Determine the [X, Y] coordinate at the center of the cell enclosing the given text.  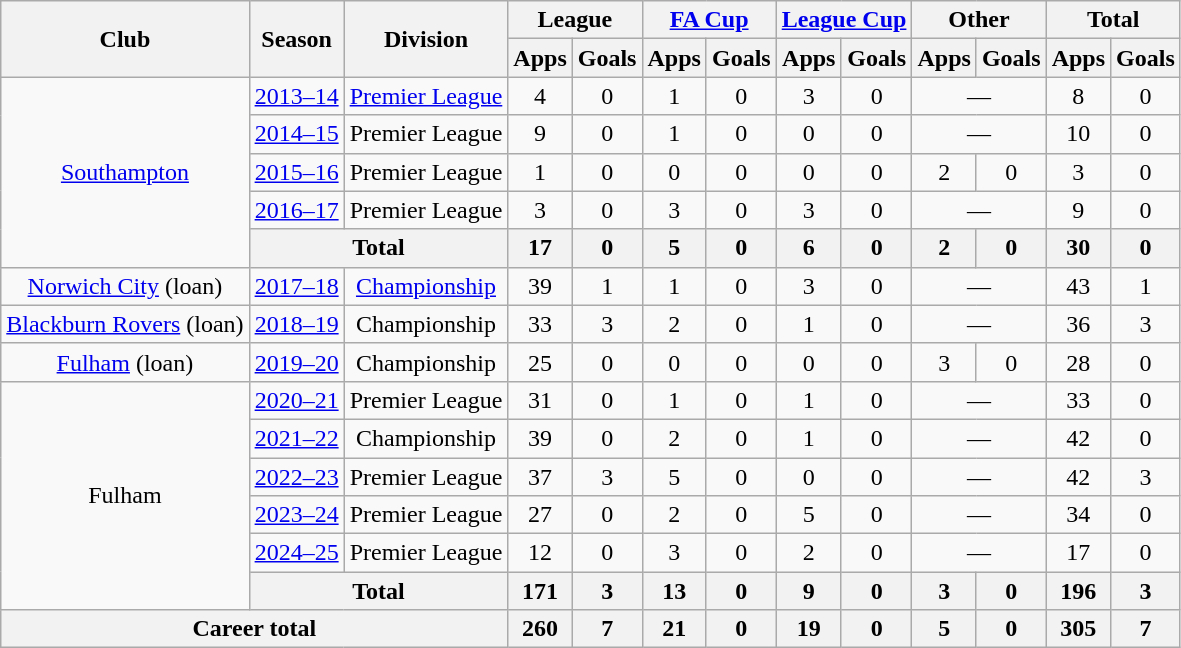
2020–21 [296, 400]
305 [1078, 629]
4 [540, 96]
196 [1078, 591]
10 [1078, 134]
6 [808, 248]
43 [1078, 286]
2024–25 [296, 553]
31 [540, 400]
2023–24 [296, 515]
27 [540, 515]
12 [540, 553]
28 [1078, 362]
21 [674, 629]
Season [296, 39]
League Cup [844, 20]
2016–17 [296, 210]
260 [540, 629]
2022–23 [296, 477]
34 [1078, 515]
25 [540, 362]
Blackburn Rovers (loan) [125, 324]
Southampton [125, 172]
Other [979, 20]
Club [125, 39]
171 [540, 591]
League [575, 20]
Division [426, 39]
30 [1078, 248]
2018–19 [296, 324]
Career total [254, 629]
8 [1078, 96]
2021–22 [296, 438]
36 [1078, 324]
37 [540, 477]
Norwich City (loan) [125, 286]
13 [674, 591]
FA Cup [709, 20]
Fulham [125, 495]
Fulham (loan) [125, 362]
2017–18 [296, 286]
19 [808, 629]
2015–16 [296, 172]
2019–20 [296, 362]
2013–14 [296, 96]
2014–15 [296, 134]
